Identify which cell holds the provided text, then report its [X, Y] central coordinate. 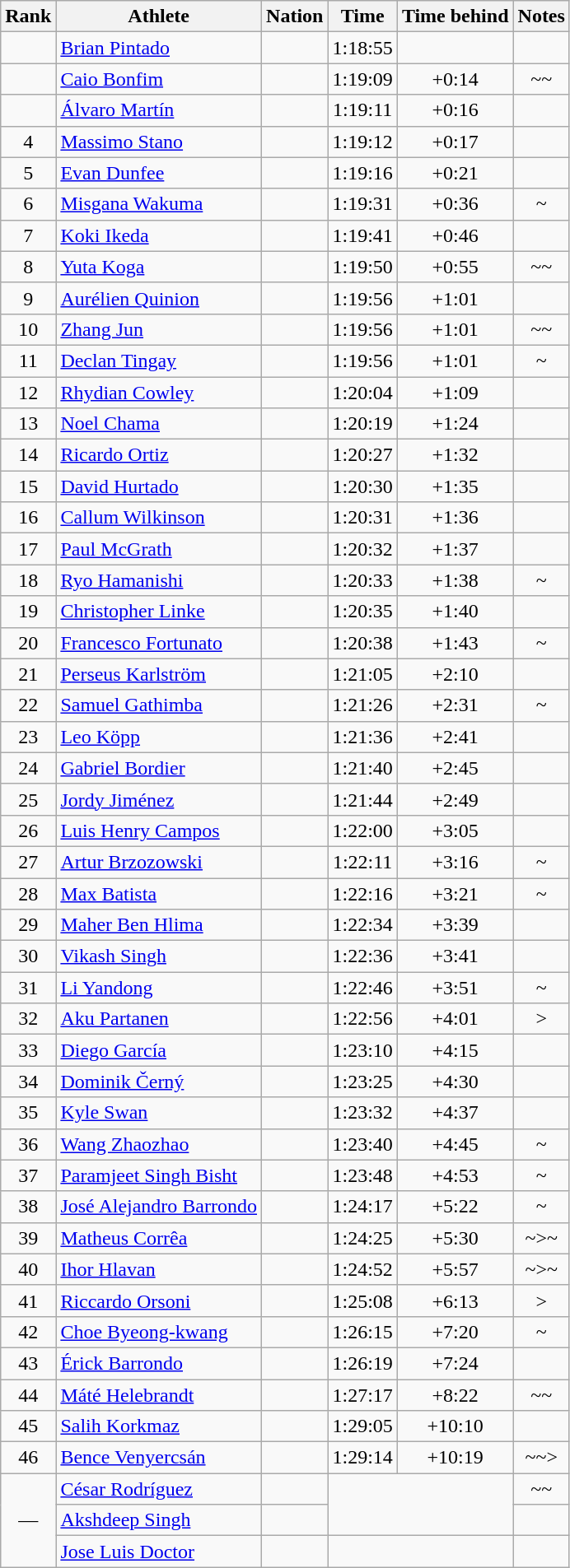
Aurélien Quinion [159, 298]
1:19:11 [362, 110]
+7:24 [455, 1363]
Notes [541, 16]
1:24:17 [362, 1207]
Time [362, 16]
+3:21 [455, 893]
1:20:35 [362, 612]
+1:38 [455, 580]
1:25:08 [362, 1300]
1:19:50 [362, 267]
+5:22 [455, 1207]
+0:14 [455, 79]
7 [28, 235]
43 [28, 1363]
29 [28, 925]
42 [28, 1332]
Vikash Singh [159, 956]
+0:46 [455, 235]
César Rodríguez [159, 1489]
Jordy Jiménez [159, 799]
1:20:38 [362, 643]
35 [28, 1113]
+2:45 [455, 768]
Max Batista [159, 893]
1:20:32 [362, 549]
1:21:26 [362, 705]
+10:19 [455, 1458]
Maher Ben Hlima [159, 925]
4 [28, 142]
Diego García [159, 1050]
+2:41 [455, 737]
Christopher Linke [159, 612]
1:21:36 [362, 737]
1:23:48 [362, 1175]
1:23:25 [362, 1082]
Aku Partanen [159, 1019]
1:21:44 [362, 799]
1:19:41 [362, 235]
24 [28, 768]
26 [28, 831]
+3:39 [455, 925]
20 [28, 643]
Rhydian Cowley [159, 393]
Paramjeet Singh Bisht [159, 1175]
1:24:25 [362, 1238]
Artur Brzozowski [159, 862]
+4:53 [455, 1175]
1:19:09 [362, 79]
Bence Venyercsán [159, 1458]
30 [28, 956]
+3:16 [455, 862]
+0:21 [455, 173]
+0:16 [455, 110]
Máté Helebrandt [159, 1395]
1:27:17 [362, 1395]
33 [28, 1050]
1:21:05 [362, 674]
+8:22 [455, 1395]
Athlete [159, 16]
+0:36 [455, 204]
+4:30 [455, 1082]
Nation [295, 16]
1:26:19 [362, 1363]
+1:32 [455, 455]
28 [28, 893]
José Alejandro Barrondo [159, 1207]
Evan Dunfee [159, 173]
1:20:27 [362, 455]
Declan Tingay [159, 361]
— [28, 1520]
Gabriel Bordier [159, 768]
Luis Henry Campos [159, 831]
1:22:56 [362, 1019]
Érick Barrondo [159, 1363]
1:20:33 [362, 580]
22 [28, 705]
Yuta Koga [159, 267]
+7:20 [455, 1332]
Noel Chama [159, 424]
1:22:34 [362, 925]
32 [28, 1019]
+0:55 [455, 267]
1:20:31 [362, 518]
~~> [541, 1458]
Massimo Stano [159, 142]
41 [28, 1300]
Francesco Fortunato [159, 643]
+1:43 [455, 643]
40 [28, 1269]
Matheus Corrêa [159, 1238]
1:23:40 [362, 1144]
Paul McGrath [159, 549]
+4:01 [455, 1019]
Riccardo Orsoni [159, 1300]
21 [28, 674]
+4:37 [455, 1113]
23 [28, 737]
36 [28, 1144]
+3:41 [455, 956]
25 [28, 799]
+10:10 [455, 1426]
1:20:19 [362, 424]
5 [28, 173]
1:19:16 [362, 173]
Ryo Hamanishi [159, 580]
Kyle Swan [159, 1113]
31 [28, 988]
34 [28, 1082]
8 [28, 267]
+2:31 [455, 705]
Choe Byeong-kwang [159, 1332]
11 [28, 361]
Ricardo Ortiz [159, 455]
1:23:10 [362, 1050]
+5:30 [455, 1238]
+1:36 [455, 518]
+4:15 [455, 1050]
16 [28, 518]
Ihor Hlavan [159, 1269]
Koki Ikeda [159, 235]
+1:35 [455, 486]
Zhang Jun [159, 329]
+1:37 [455, 549]
1:29:05 [362, 1426]
Rank [28, 16]
Álvaro Martín [159, 110]
15 [28, 486]
David Hurtado [159, 486]
+1:40 [455, 612]
Dominik Černý [159, 1082]
Salih Korkmaz [159, 1426]
1:22:46 [362, 988]
Akshdeep Singh [159, 1520]
Caio Bonfim [159, 79]
+6:13 [455, 1300]
44 [28, 1395]
Brian Pintado [159, 48]
45 [28, 1426]
1:23:32 [362, 1113]
12 [28, 393]
38 [28, 1207]
18 [28, 580]
+1:24 [455, 424]
1:26:15 [362, 1332]
+2:10 [455, 674]
1:19:31 [362, 204]
13 [28, 424]
+0:17 [455, 142]
37 [28, 1175]
Callum Wilkinson [159, 518]
1:22:36 [362, 956]
1:20:30 [362, 486]
27 [28, 862]
1:22:16 [362, 893]
Li Yandong [159, 988]
10 [28, 329]
6 [28, 204]
Samuel Gathimba [159, 705]
Misgana Wakuma [159, 204]
39 [28, 1238]
1:29:14 [362, 1458]
Wang Zhaozhao [159, 1144]
1:21:40 [362, 768]
+4:45 [455, 1144]
+3:51 [455, 988]
1:18:55 [362, 48]
1:22:11 [362, 862]
17 [28, 549]
Time behind [455, 16]
+1:09 [455, 393]
1:19:12 [362, 142]
+2:49 [455, 799]
46 [28, 1458]
1:22:00 [362, 831]
Leo Köpp [159, 737]
+5:57 [455, 1269]
Jose Luis Doctor [159, 1552]
9 [28, 298]
Perseus Karlström [159, 674]
1:24:52 [362, 1269]
19 [28, 612]
+3:05 [455, 831]
14 [28, 455]
1:20:04 [362, 393]
